Provide the [x, y] coordinate of the cell's center where the given text is located.  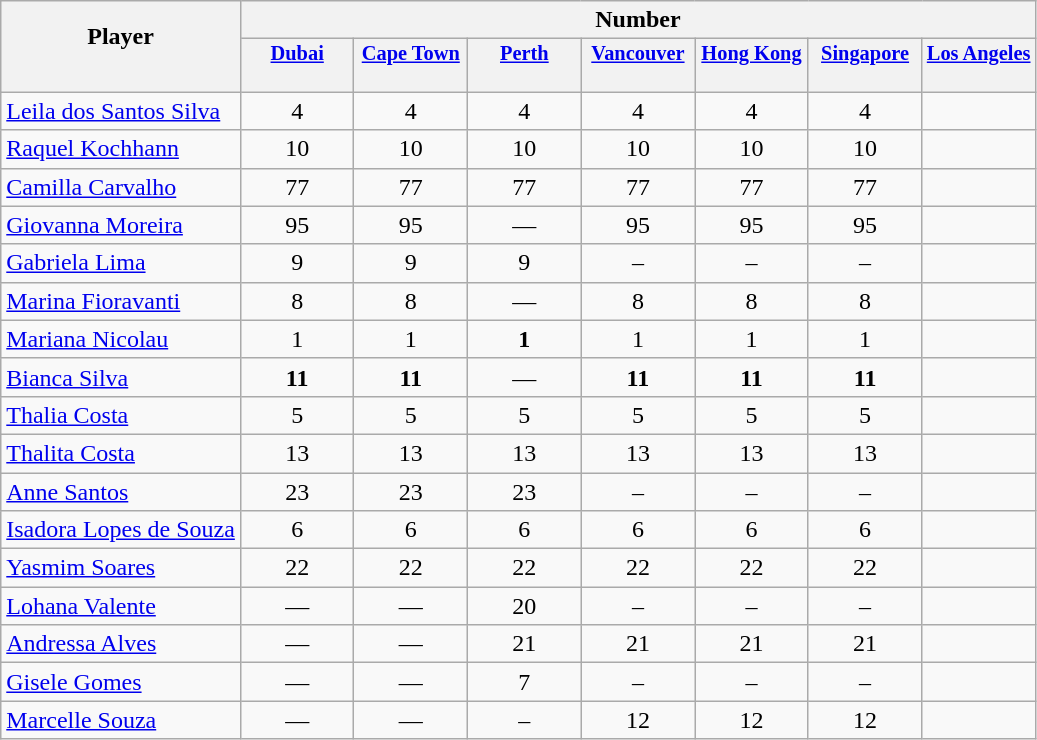
Thalia Costa [121, 415]
Lohana Valente [121, 606]
Bianca Silva [121, 377]
Raquel Kochhann [121, 149]
Giovanna Moreira [121, 225]
20 [525, 606]
Isadora Lopes de Souza [121, 530]
Gabriela Lima [121, 263]
Number [638, 20]
Los Angeles [979, 54]
Marcelle Souza [121, 720]
Vancouver [638, 54]
Andressa Alves [121, 644]
7 [525, 682]
Hong Kong [752, 54]
Gisele Gomes [121, 682]
Marina Fioravanti [121, 301]
Thalita Costa [121, 453]
Camilla Carvalho [121, 187]
Dubai [297, 54]
Leila dos Santos Silva [121, 111]
Mariana Nicolau [121, 339]
Player [121, 36]
Singapore [865, 54]
Yasmim Soares [121, 568]
Cape Town [411, 54]
Anne Santos [121, 491]
Perth [525, 54]
